For the text-containing cell, return its midpoint in (X, Y) coordinate format. 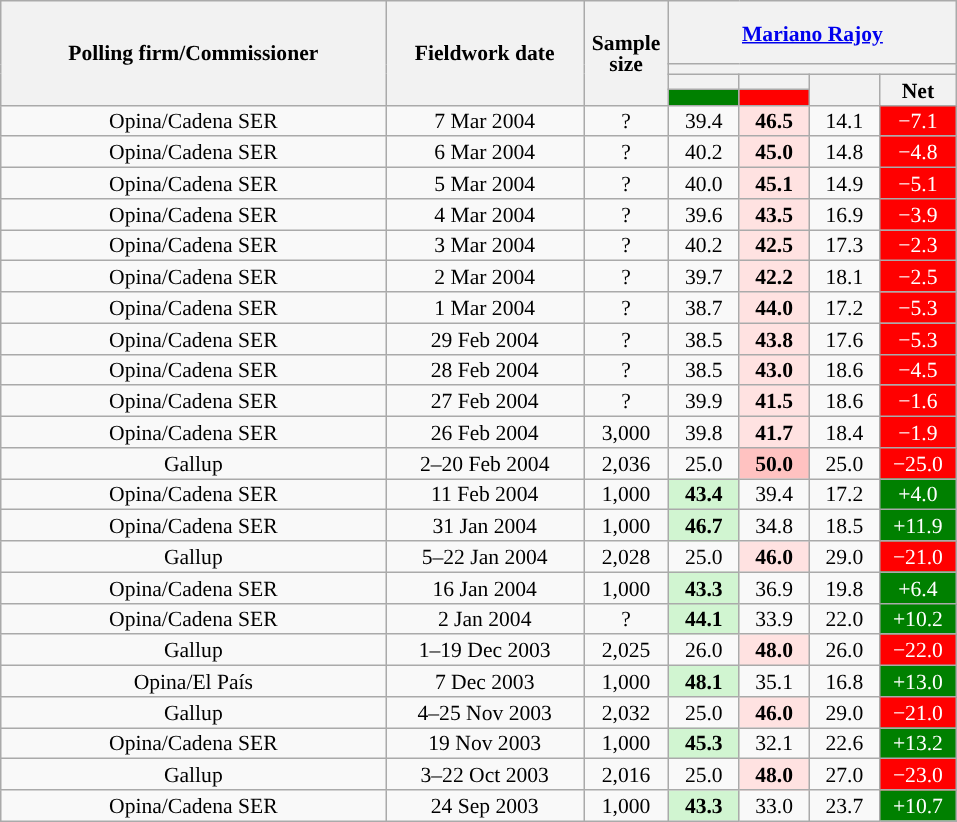
14.9 (844, 184)
31 Jan 2004 (485, 526)
Mariano Rajoy (813, 32)
2,036 (626, 464)
27 Feb 2004 (485, 402)
2–20 Feb 2004 (485, 464)
43.8 (774, 338)
36.9 (774, 588)
7 Mar 2004 (485, 120)
48.1 (704, 682)
19.8 (844, 588)
−1.9 (918, 432)
24 Sep 2003 (485, 806)
26 Feb 2004 (485, 432)
33.9 (774, 618)
33.0 (774, 806)
4–25 Nov 2003 (485, 712)
Net (918, 90)
−2.3 (918, 246)
Opina/El País (194, 682)
−5.1 (918, 184)
43.4 (704, 494)
Sample size (626, 53)
Fieldwork date (485, 53)
40.0 (704, 184)
19 Nov 2003 (485, 744)
14.8 (844, 152)
41.7 (774, 432)
+4.0 (918, 494)
6 Mar 2004 (485, 152)
16.9 (844, 214)
42.5 (774, 246)
3–22 Oct 2003 (485, 774)
32.1 (774, 744)
18.1 (844, 276)
−2.5 (918, 276)
5 Mar 2004 (485, 184)
2 Mar 2004 (485, 276)
5–22 Jan 2004 (485, 556)
1 Mar 2004 (485, 308)
17.3 (844, 246)
−23.0 (918, 774)
28 Feb 2004 (485, 370)
−25.0 (918, 464)
39.6 (704, 214)
−3.9 (918, 214)
+11.9 (918, 526)
39.8 (704, 432)
2,025 (626, 650)
2,032 (626, 712)
16.8 (844, 682)
44.0 (774, 308)
−4.8 (918, 152)
+13.2 (918, 744)
16 Jan 2004 (485, 588)
+6.4 (918, 588)
46.5 (774, 120)
27.0 (844, 774)
18.4 (844, 432)
43.5 (774, 214)
3,000 (626, 432)
44.1 (704, 618)
39.9 (704, 402)
35.1 (774, 682)
39.7 (704, 276)
+13.0 (918, 682)
42.2 (774, 276)
11 Feb 2004 (485, 494)
2,016 (626, 774)
Polling firm/Commissioner (194, 53)
+10.2 (918, 618)
17.6 (844, 338)
2 Jan 2004 (485, 618)
7 Dec 2003 (485, 682)
38.7 (704, 308)
−7.1 (918, 120)
43.0 (774, 370)
22.0 (844, 618)
41.5 (774, 402)
14.1 (844, 120)
−22.0 (918, 650)
34.8 (774, 526)
23.7 (844, 806)
45.0 (774, 152)
50.0 (774, 464)
22.6 (844, 744)
3 Mar 2004 (485, 246)
45.1 (774, 184)
+10.7 (918, 806)
−1.6 (918, 402)
2,028 (626, 556)
29 Feb 2004 (485, 338)
4 Mar 2004 (485, 214)
−4.5 (918, 370)
46.7 (704, 526)
45.3 (704, 744)
18.5 (844, 526)
1–19 Dec 2003 (485, 650)
